For the text-containing cell, return its midpoint in [x, y] coordinate format. 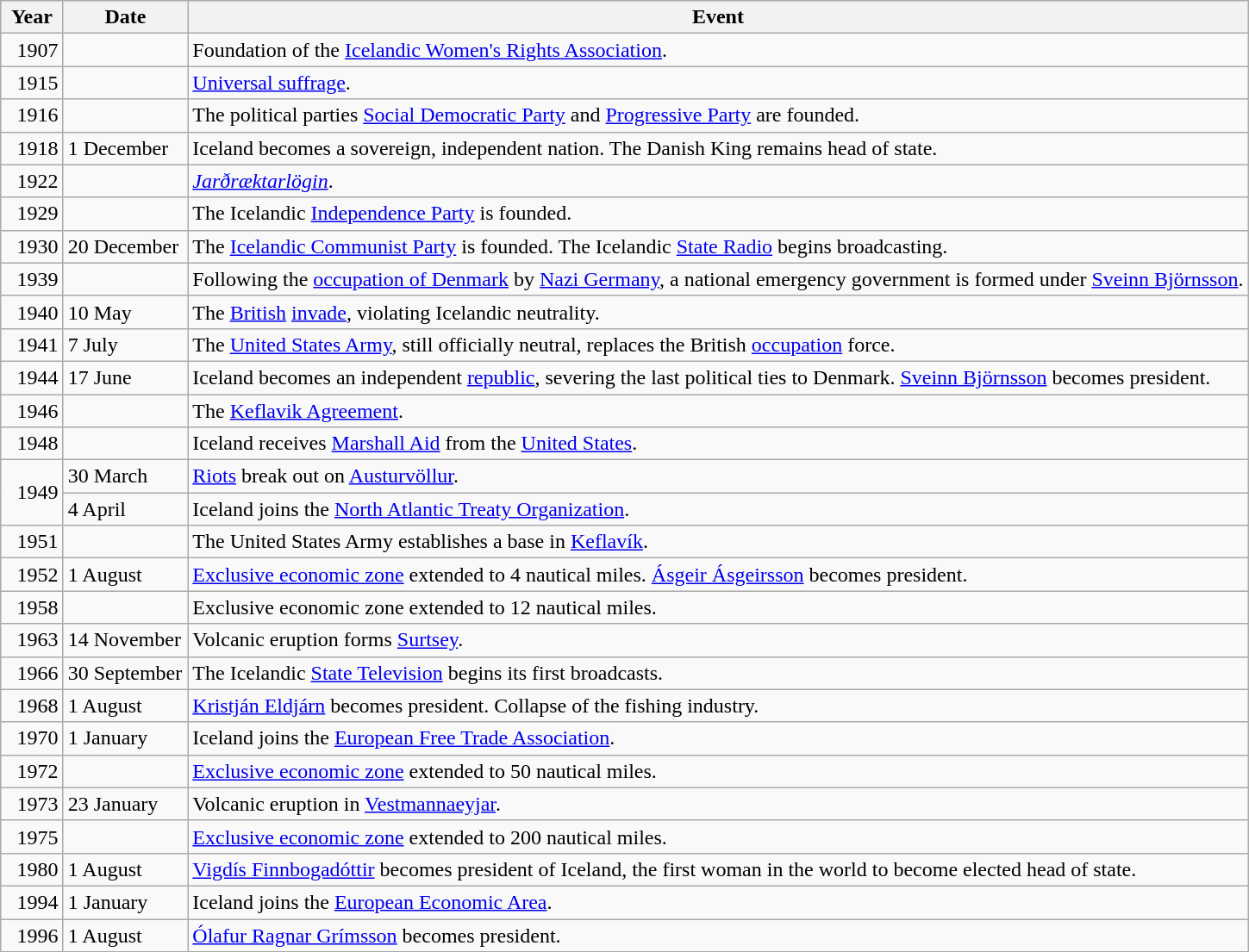
1944 [32, 377]
1963 [32, 640]
1952 [32, 575]
1980 [32, 869]
The British invade, violating Icelandic neutrality. [718, 312]
1958 [32, 607]
Exclusive economic zone extended to 12 nautical miles. [718, 607]
Exclusive economic zone extended to 200 nautical miles. [718, 837]
10 May [126, 312]
Riots break out on Austurvöllur. [718, 476]
The United States Army establishes a base in Keflavík. [718, 542]
The Icelandic Independence Party is founded. [718, 214]
Kristján Eldjárn becomes president. Collapse of the fishing industry. [718, 706]
Following the occupation of Denmark by Nazi Germany, a national emergency government is formed under Sveinn Björnsson. [718, 279]
14 November [126, 640]
Jarðræktarlögin. [718, 181]
Volcanic eruption in Vestmannaeyjar. [718, 804]
Exclusive economic zone extended to 50 nautical miles. [718, 771]
1948 [32, 444]
1966 [32, 673]
The political parties Social Democratic Party and Progressive Party are founded. [718, 115]
7 July [126, 345]
1930 [32, 246]
Event [718, 17]
Iceland becomes a sovereign, independent nation. The Danish King remains head of state. [718, 148]
1916 [32, 115]
1941 [32, 345]
23 January [126, 804]
1970 [32, 738]
1951 [32, 542]
30 March [126, 476]
1939 [32, 279]
Iceland receives Marshall Aid from the United States. [718, 444]
1968 [32, 706]
Volcanic eruption forms Surtsey. [718, 640]
1949 [32, 493]
Year [32, 17]
1975 [32, 837]
1994 [32, 902]
1918 [32, 148]
Iceland joins the North Atlantic Treaty Organization. [718, 509]
The United States Army, still officially neutral, replaces the British occupation force. [718, 345]
Vigdís Finnbogadóttir becomes president of Iceland, the first woman in the world to become elected head of state. [718, 869]
1907 [32, 50]
Iceland joins the European Economic Area. [718, 902]
17 June [126, 377]
Foundation of the Icelandic Women's Rights Association. [718, 50]
1940 [32, 312]
Ólafur Ragnar Grímsson becomes president. [718, 935]
Iceland becomes an independent republic, severing the last political ties to Denmark. Sveinn Björnsson becomes president. [718, 377]
Date [126, 17]
1973 [32, 804]
The Icelandic State Television begins its first broadcasts. [718, 673]
1996 [32, 935]
4 April [126, 509]
Exclusive economic zone extended to 4 nautical miles. Ásgeir Ásgeirsson becomes president. [718, 575]
1922 [32, 181]
1915 [32, 83]
30 September [126, 673]
Iceland joins the European Free Trade Association. [718, 738]
1972 [32, 771]
1946 [32, 411]
20 December [126, 246]
The Icelandic Communist Party is founded. The Icelandic State Radio begins broadcasting. [718, 246]
1929 [32, 214]
1 December [126, 148]
The Keflavik Agreement. [718, 411]
Universal suffrage. [718, 83]
